Pinpoint the cell where the given text exists, returning its [x, y] midpoint coordinate. 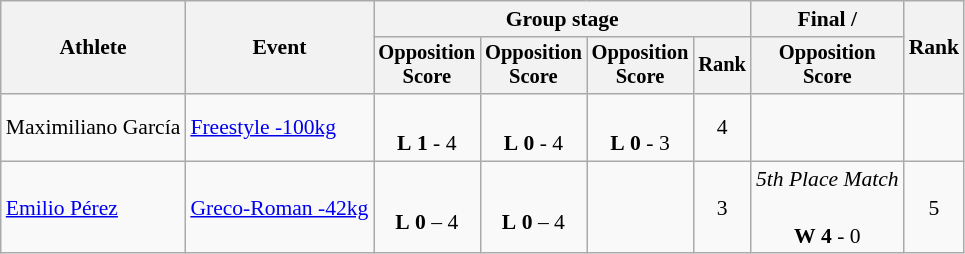
Athlete [94, 48]
Greco-Roman -42kg [279, 207]
L 0 - 4 [534, 128]
Freestyle -100kg [279, 128]
5 [934, 207]
Event [279, 48]
Final / [828, 19]
L 1 - 4 [428, 128]
L 0 - 3 [640, 128]
Maximiliano García [94, 128]
5th Place MatchW 4 - 0 [828, 207]
4 [722, 128]
Group stage [562, 19]
Emilio Pérez [94, 207]
3 [722, 207]
